For the text-containing cell, return its midpoint in [x, y] coordinate format. 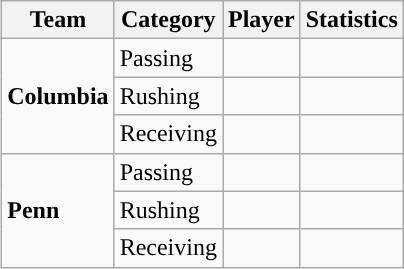
Player [261, 20]
Team [58, 20]
Statistics [352, 20]
Category [168, 20]
Columbia [58, 96]
Penn [58, 210]
